Capture the cell that displays the provided text and extract its (x, y) central coordinate. 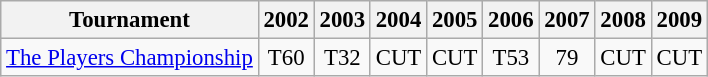
T53 (511, 58)
2003 (342, 20)
2007 (567, 20)
2009 (679, 20)
2006 (511, 20)
2002 (286, 20)
T60 (286, 58)
Tournament (130, 20)
T32 (342, 58)
79 (567, 58)
2005 (455, 20)
2008 (623, 20)
The Players Championship (130, 58)
2004 (398, 20)
